Extract the [X, Y] coordinate from the center of the cell holding the provided text.  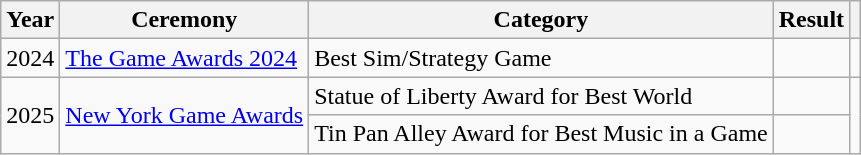
Ceremony [184, 20]
Category [542, 20]
Result [811, 20]
Statue of Liberty Award for Best World [542, 96]
2025 [30, 115]
The Game Awards 2024 [184, 58]
Tin Pan Alley Award for Best Music in a Game [542, 134]
New York Game Awards [184, 115]
Best Sim/Strategy Game [542, 58]
2024 [30, 58]
Year [30, 20]
